From the cell containing the given text, extract its center point as [X, Y] coordinate. 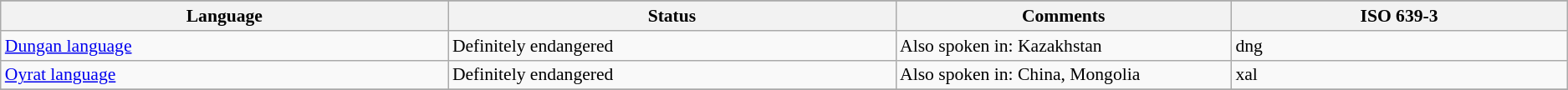
xal [1398, 75]
Dungan language [224, 46]
Language [224, 16]
Also spoken in: China, Mongolia [1064, 75]
Status [672, 16]
Also spoken in: Kazakhstan [1064, 46]
ISO 639-3 [1398, 16]
Comments [1064, 16]
dng [1398, 46]
Oyrat language [224, 75]
